Pinpoint the cell where the given text exists, returning its [x, y] midpoint coordinate. 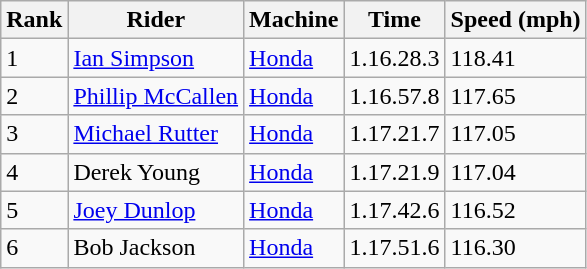
118.41 [516, 58]
1.17.21.7 [394, 134]
3 [34, 134]
Rider [156, 20]
116.52 [516, 210]
6 [34, 248]
1.16.57.8 [394, 96]
Time [394, 20]
1.16.28.3 [394, 58]
117.04 [516, 172]
1 [34, 58]
Joey Dunlop [156, 210]
117.65 [516, 96]
Speed (mph) [516, 20]
Machine [294, 20]
1.17.42.6 [394, 210]
2 [34, 96]
Rank [34, 20]
Derek Young [156, 172]
4 [34, 172]
116.30 [516, 248]
1.17.51.6 [394, 248]
Bob Jackson [156, 248]
5 [34, 210]
117.05 [516, 134]
Phillip McCallen [156, 96]
Ian Simpson [156, 58]
1.17.21.9 [394, 172]
Michael Rutter [156, 134]
